Return [x, y] of the center of cell containing provided text 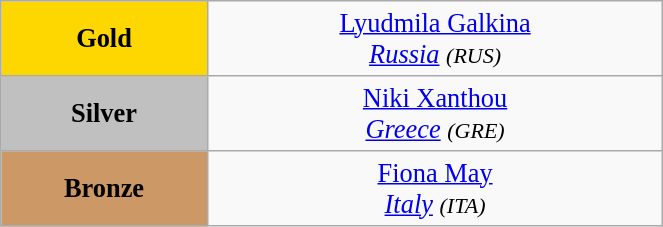
Bronze [104, 188]
Gold [104, 38]
Fiona MayItaly (ITA) [435, 188]
Lyudmila GalkinaRussia (RUS) [435, 38]
Niki XanthouGreece (GRE) [435, 112]
Silver [104, 112]
